Return the [x, y] coordinate for the center point of the cell that contains the specified text.  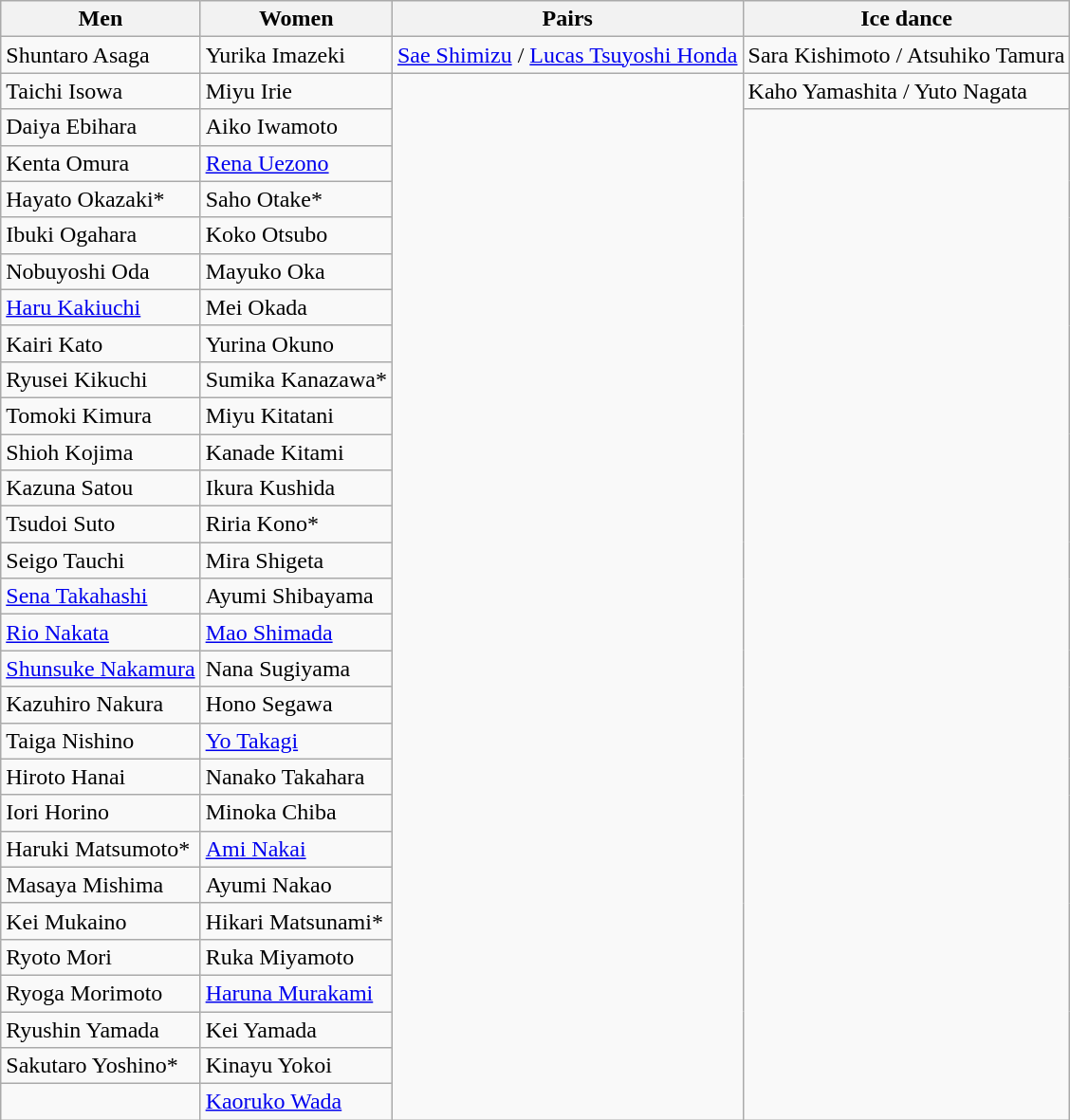
Haru Kakiuchi [101, 307]
Seigo Tauchi [101, 560]
Hayato Okazaki* [101, 199]
Miyu Irie [296, 91]
Minoka Chiba [296, 813]
Haruki Matsumoto* [101, 849]
Mei Okada [296, 307]
Tomoki Kimura [101, 415]
Taiga Nishino [101, 741]
Tsudoi Suto [101, 524]
Sara Kishimoto / Atsuhiko Tamura [907, 55]
Rio Nakata [101, 633]
Shuntaro Asaga [101, 55]
Ayumi Shibayama [296, 597]
Hikari Matsunami* [296, 921]
Ryoga Morimoto [101, 993]
Pairs [567, 19]
Yurina Okuno [296, 343]
Hono Segawa [296, 705]
Kanade Kitami [296, 452]
Ruka Miyamoto [296, 957]
Mao Shimada [296, 633]
Kinayu Yokoi [296, 1066]
Kaho Yamashita / Yuto Nagata [907, 91]
Kazuhiro Nakura [101, 705]
Ryoto Mori [101, 957]
Shioh Kojima [101, 452]
Mira Shigeta [296, 560]
Kei Yamada [296, 1029]
Shunsuke Nakamura [101, 669]
Kaoruko Wada [296, 1102]
Riria Kono* [296, 524]
Ryusei Kikuchi [101, 379]
Kazuna Satou [101, 488]
Iori Horino [101, 813]
Ayumi Nakao [296, 885]
Yurika Imazeki [296, 55]
Mayuko Oka [296, 271]
Men [101, 19]
Ibuki Ogahara [101, 235]
Ikura Kushida [296, 488]
Hiroto Hanai [101, 777]
Sena Takahashi [101, 597]
Sae Shimizu / Lucas Tsuyoshi Honda [567, 55]
Yo Takagi [296, 741]
Ryushin Yamada [101, 1029]
Haruna Murakami [296, 993]
Daiya Ebihara [101, 127]
Kairi Kato [101, 343]
Nobuyoshi Oda [101, 271]
Women [296, 19]
Miyu Kitatani [296, 415]
Nanako Takahara [296, 777]
Masaya Mishima [101, 885]
Saho Otake* [296, 199]
Taichi Isowa [101, 91]
Kenta Omura [101, 163]
Ami Nakai [296, 849]
Sumika Kanazawa* [296, 379]
Kei Mukaino [101, 921]
Ice dance [907, 19]
Aiko Iwamoto [296, 127]
Rena Uezono [296, 163]
Nana Sugiyama [296, 669]
Koko Otsubo [296, 235]
Sakutaro Yoshino* [101, 1066]
